Pinpoint the cell where the given text exists, returning its (x, y) midpoint coordinate. 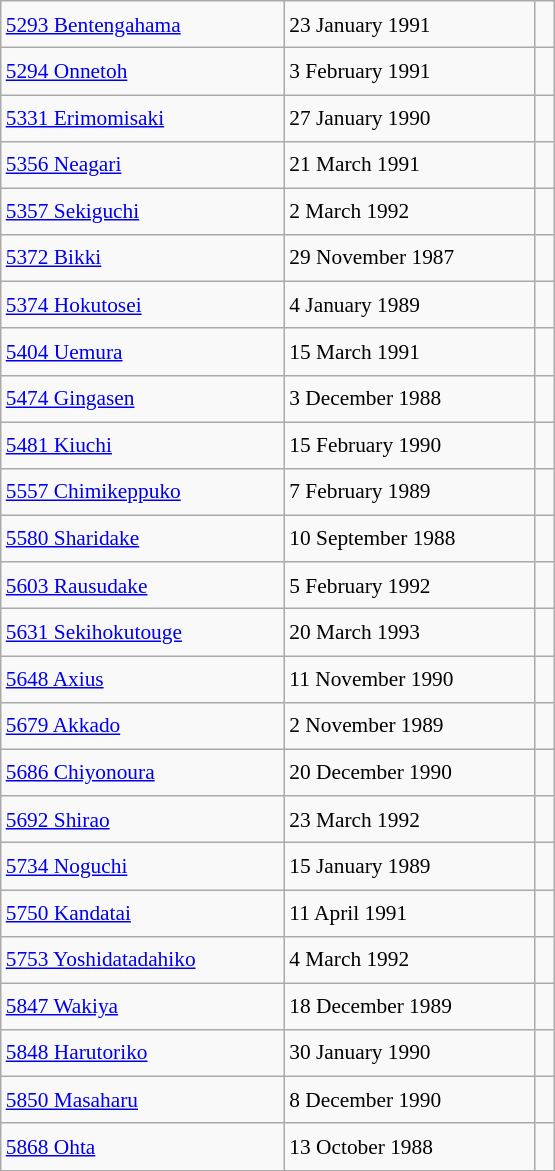
15 March 1991 (409, 352)
20 March 1993 (409, 632)
5753 Yoshidatadahiko (143, 960)
23 March 1992 (409, 820)
2 November 1989 (409, 726)
5404 Uemura (143, 352)
5557 Chimikeppuko (143, 492)
3 February 1991 (409, 72)
5868 Ohta (143, 1146)
11 November 1990 (409, 680)
5474 Gingasen (143, 398)
5357 Sekiguchi (143, 212)
27 January 1990 (409, 118)
2 March 1992 (409, 212)
29 November 1987 (409, 258)
4 January 1989 (409, 306)
5 February 1992 (409, 586)
5603 Rausudake (143, 586)
8 December 1990 (409, 1100)
5750 Kandatai (143, 914)
13 October 1988 (409, 1146)
11 April 1991 (409, 914)
5356 Neagari (143, 164)
5847 Wakiya (143, 1006)
10 September 1988 (409, 538)
5631 Sekihokutouge (143, 632)
15 January 1989 (409, 866)
15 February 1990 (409, 446)
5850 Masaharu (143, 1100)
5580 Sharidake (143, 538)
23 January 1991 (409, 24)
20 December 1990 (409, 772)
5692 Shirao (143, 820)
5294 Onnetoh (143, 72)
5372 Bikki (143, 258)
4 March 1992 (409, 960)
5679 Akkado (143, 726)
5648 Axius (143, 680)
5331 Erimomisaki (143, 118)
5686 Chiyonoura (143, 772)
5481 Kiuchi (143, 446)
5374 Hokutosei (143, 306)
21 March 1991 (409, 164)
18 December 1989 (409, 1006)
5293 Bentengahama (143, 24)
7 February 1989 (409, 492)
5848 Harutoriko (143, 1054)
3 December 1988 (409, 398)
30 January 1990 (409, 1054)
5734 Noguchi (143, 866)
